Scan for the cell matching the given text and deliver its (x, y) coordinate at center. 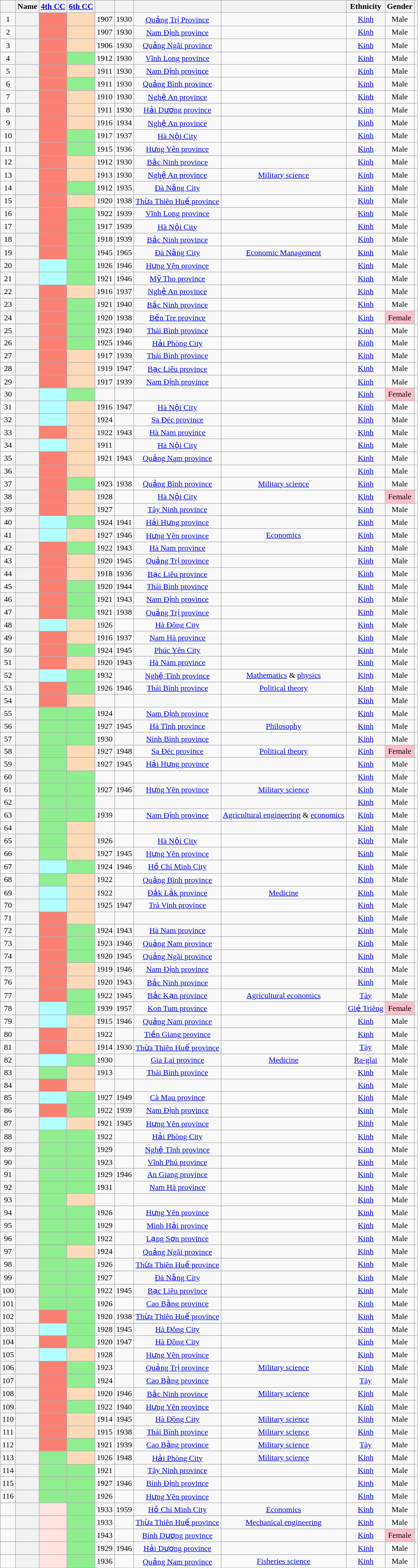
1932 (104, 675)
Trà Vinh province (177, 905)
109 (8, 1407)
1949 (124, 1098)
Hà Tĩnh province (177, 726)
65 (8, 841)
103 (8, 1329)
55 (8, 714)
Lạng Sơn province (177, 1238)
24 (8, 318)
Philosophy (283, 726)
68 (8, 880)
72 (8, 930)
96 (8, 1238)
Name (28, 7)
42 (8, 548)
1944 (124, 587)
114 (8, 1470)
26 (8, 343)
33 (8, 432)
1931 (104, 1187)
34 (8, 445)
12 (8, 162)
106 (8, 1368)
Ninh Bình province (177, 739)
69 (8, 893)
76 (8, 982)
45 (8, 587)
Bến Tre province (177, 318)
3 (8, 45)
Quảng Trị Province (177, 19)
Cà Mau province (177, 1098)
67 (8, 867)
Vĩnh Phú province (177, 1162)
Ethnicity (365, 7)
15 (8, 201)
Mỹ Tho province (177, 279)
8 (8, 110)
Mathematics & physics (283, 675)
23 (8, 305)
36 (8, 471)
113 (8, 1458)
63 (8, 815)
78 (8, 1008)
93 (8, 1200)
46 (8, 600)
1959 (124, 1509)
22 (8, 292)
1906 (104, 45)
43 (8, 561)
41 (8, 535)
25 (8, 330)
Tiền Giang province (177, 1034)
1965 (124, 253)
Agricultural engineering & economics (283, 815)
86 (8, 1111)
99 (8, 1278)
18 (8, 239)
Giẻ Triêng (365, 1008)
82 (8, 1060)
1 (8, 19)
1941 (124, 522)
16 (8, 214)
Đắk Lắk province (177, 893)
1935 (124, 188)
1957 (124, 1008)
38 (8, 497)
6th CC (81, 7)
115 (8, 1483)
6 (8, 84)
4 (8, 58)
77 (8, 995)
Minh Hải province (177, 1226)
Economic Management (283, 253)
Ra-glai (365, 1060)
An Giang province (177, 1175)
91 (8, 1175)
35 (8, 458)
94 (8, 1213)
89 (8, 1149)
31 (8, 407)
71 (8, 918)
112 (8, 1445)
39 (8, 509)
97 (8, 1252)
57 (8, 739)
59 (8, 764)
60 (8, 777)
11 (8, 149)
1910 (104, 97)
73 (8, 943)
80 (8, 1034)
Gia Lai province (177, 1060)
56 (8, 726)
102 (8, 1317)
40 (8, 522)
28 (8, 369)
47 (8, 612)
61 (8, 790)
52 (8, 675)
98 (8, 1264)
108 (8, 1394)
14 (8, 188)
4th CC (53, 7)
74 (8, 956)
2 (8, 32)
90 (8, 1162)
70 (8, 905)
Mechanical engineering (283, 1522)
51 (8, 663)
53 (8, 688)
37 (8, 484)
107 (8, 1381)
9 (8, 123)
116 (8, 1496)
83 (8, 1072)
62 (8, 802)
Phúc Yên City (177, 650)
105 (8, 1355)
17 (8, 227)
66 (8, 854)
Bình Dương province (177, 1535)
111 (8, 1432)
95 (8, 1226)
48 (8, 625)
32 (8, 420)
84 (8, 1085)
110 (8, 1419)
87 (8, 1123)
92 (8, 1187)
Bắc Kạn province (177, 995)
58 (8, 751)
Agricultural economics (283, 995)
7 (8, 97)
44 (8, 574)
100 (8, 1290)
49 (8, 638)
50 (8, 650)
30 (8, 394)
1934 (124, 123)
19 (8, 253)
81 (8, 1047)
5 (8, 71)
75 (8, 969)
101 (8, 1304)
104 (8, 1342)
Bình Định province (177, 1483)
13 (8, 175)
29 (8, 382)
27 (8, 356)
64 (8, 828)
85 (8, 1098)
10 (8, 136)
21 (8, 279)
Kon Tum province (177, 1008)
Gender (400, 7)
79 (8, 1021)
88 (8, 1137)
20 (8, 266)
54 (8, 701)
Fisheries science (283, 1561)
